Provide the [X, Y] coordinate of the cell's center where the given text is located.  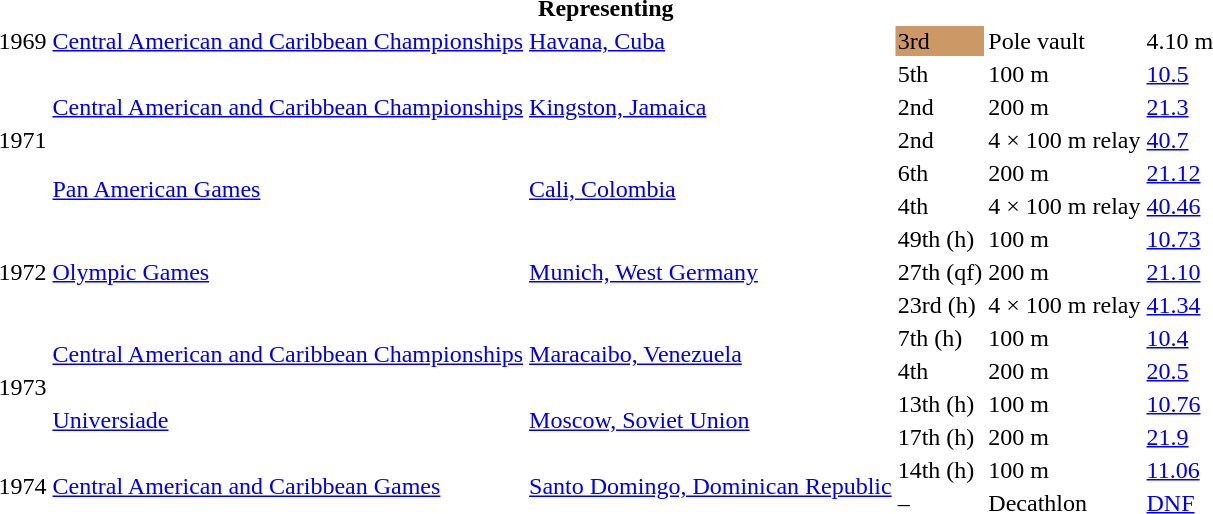
Cali, Colombia [711, 190]
Maracaibo, Venezuela [711, 354]
6th [940, 173]
Pan American Games [288, 190]
17th (h) [940, 437]
Kingston, Jamaica [711, 107]
27th (qf) [940, 272]
49th (h) [940, 239]
Moscow, Soviet Union [711, 420]
Munich, West Germany [711, 272]
Universiade [288, 420]
13th (h) [940, 404]
3rd [940, 41]
7th (h) [940, 338]
Pole vault [1064, 41]
14th (h) [940, 470]
23rd (h) [940, 305]
5th [940, 74]
Olympic Games [288, 272]
Havana, Cuba [711, 41]
